Identify which cell holds the provided text, then report its (X, Y) central coordinate. 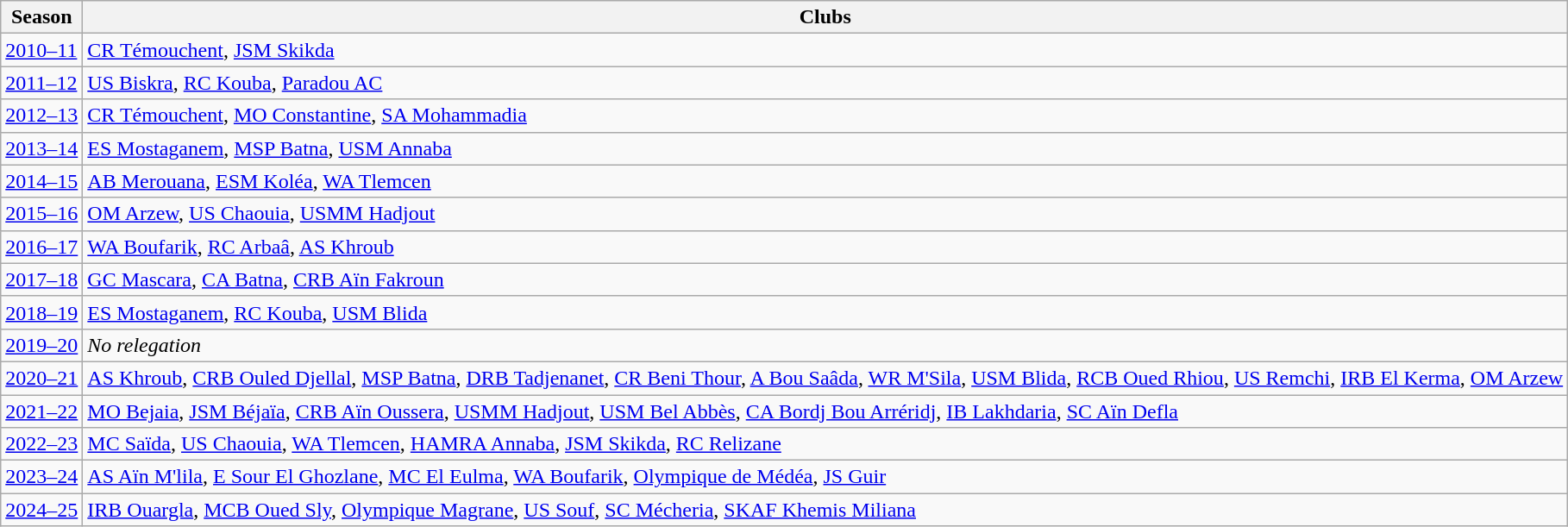
ES Mostaganem, RC Kouba, USM Blida (825, 312)
2020–21 (41, 378)
AB Merouana, ESM Koléa, WA Tlemcen (825, 181)
MO Bejaia, JSM Béjaïa, CRB Aïn Oussera, USMM Hadjout, USM Bel Abbès, CA Bordj Bou Arréridj, IB Lakhdaria, SC Aïn Defla (825, 411)
2014–15 (41, 181)
2013–14 (41, 148)
2022–23 (41, 444)
WA Boufarik, RC Arbaâ, AS Khroub (825, 247)
2012–13 (41, 116)
2021–22 (41, 411)
ES Mostaganem, MSP Batna, USM Annaba (825, 148)
US Biskra, RC Kouba, Paradou AC (825, 83)
2023–24 (41, 477)
AS Aïn M'lila, E Sour El Ghozlane, MC El Eulma, WA Boufarik, Olympique de Médéa, JS Guir (825, 477)
GC Mascara, CA Batna, CRB Aïn Fakroun (825, 279)
2019–20 (41, 345)
CR Témouchent, MO Constantine, SA Mohammadia (825, 116)
No relegation (825, 345)
2024–25 (41, 510)
2015–16 (41, 214)
Season (41, 17)
2010–11 (41, 50)
2018–19 (41, 312)
Clubs (825, 17)
2016–17 (41, 247)
CR Témouchent, JSM Skikda (825, 50)
MC Saïda, US Chaouia, WA Tlemcen, HAMRA Annaba, JSM Skikda, RC Relizane (825, 444)
OM Arzew, US Chaouia, USMM Hadjout (825, 214)
IRB Ouargla, MCB Oued Sly, Olympique Magrane, US Souf, SC Mécheria, SKAF Khemis Miliana (825, 510)
2017–18 (41, 279)
2011–12 (41, 83)
